Output the [X, Y] coordinate of the center of the cell containing the given text.  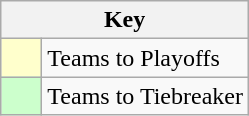
Teams to Tiebreaker [146, 96]
Key [125, 20]
Teams to Playoffs [146, 58]
